Search for the cell housing the specified text and yield its (x, y) center coordinate. 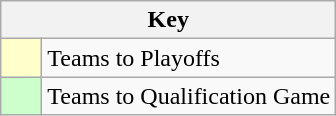
Teams to Playoffs (189, 58)
Key (168, 20)
Teams to Qualification Game (189, 96)
